Determine the [X, Y] coordinate at the center of the cell enclosing the given text.  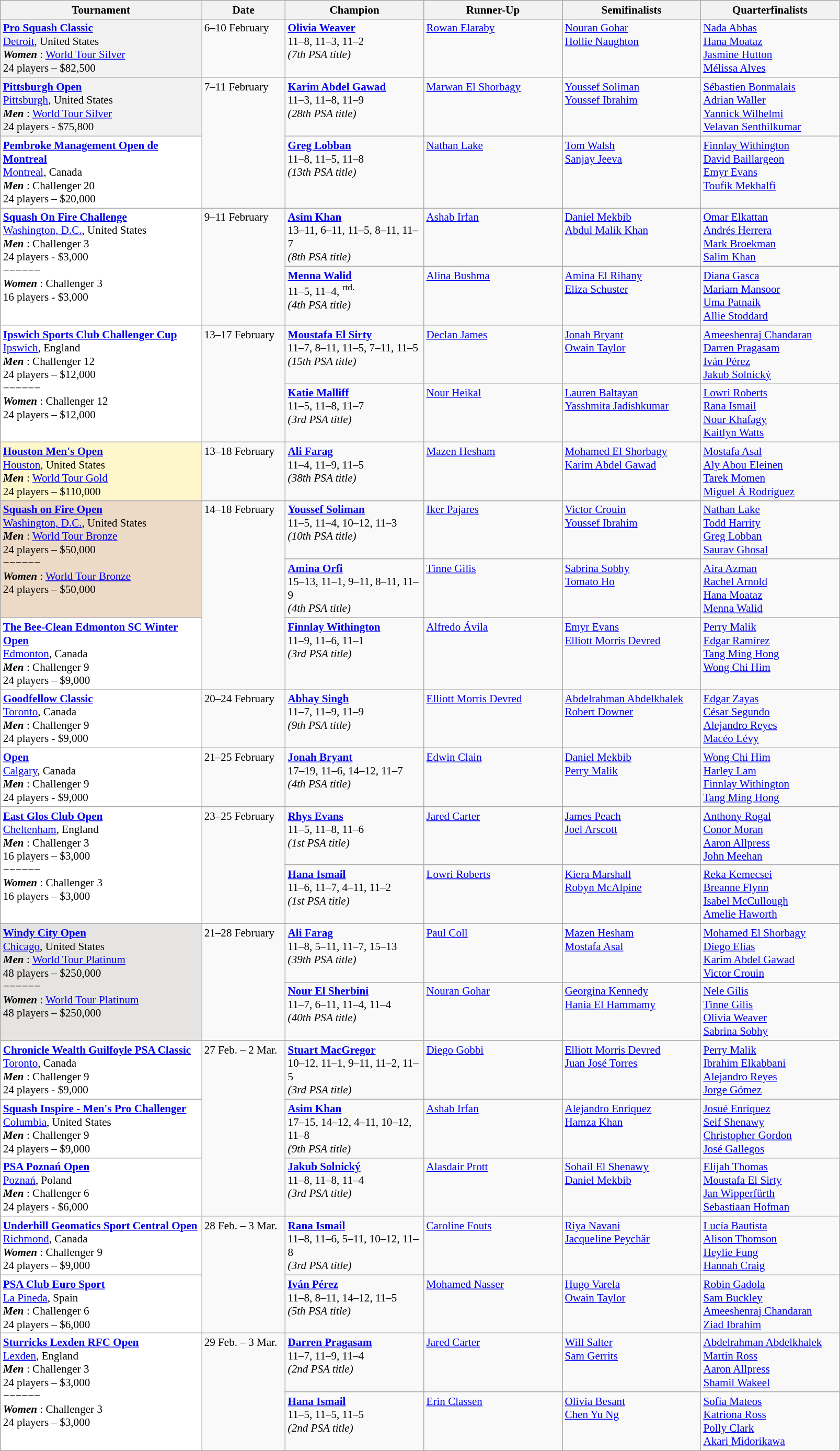
Edwin Clain [493, 778]
East Glos Club Open Cheltenham, England Men : Challenger 316 players – $3,000−−−−−− Women : Challenger 316 players – $3,000 [101, 865]
Youssef Soliman Youssef Ibrahim [631, 107]
Erin Classen [493, 1421]
Wong Chi Him Harley Lam Finnlay Withington Tang Ming Hong [769, 778]
Mohamed Nasser [493, 1304]
Amina El Rihany Eliza Schuster [631, 296]
Lauren Baltayan Yasshmita Jadishkumar [631, 413]
Sturricks Lexden RFC Open Lexden, England Men : Challenger 324 players – $3,000−−−−−− Women : Challenger 324 players – $3,000 [101, 1392]
Menna Walid11–5, 11–4, rtd.(4th PSA title) [354, 296]
Alina Bushma [493, 296]
Declan James [493, 354]
Caroline Fouts [493, 1246]
Alfredo Ávila [493, 654]
Sohail El Shenawy Daniel Mekbib [631, 1187]
13–17 February [244, 383]
Elliott Morris Devred [493, 719]
Champion [354, 9]
Moustafa El Sirty11–7, 8–11, 11–5, 7–11, 11–5(15th PSA title) [354, 354]
Aira Azman Rachel Arnold Hana Moataz Menna Walid [769, 588]
Josué Enríquez Seif Shenawy Christopher Gordon José Gallegos [769, 1128]
Mohamed El Shorbagy Diego Elías Karim Abdel Gawad Victor Crouin [769, 953]
Georgina Kennedy Hania El Hammamy [631, 1011]
Lowri Roberts [493, 894]
Sabrina Sobhy Tomato Ho [631, 588]
Anthony Rogal Conor Moran Aaron Allpress John Meehan [769, 836]
Tinne Gilis [493, 588]
Abdelrahman Abdelkhalek Robert Downer [631, 719]
Perry Malik Edgar Ramírez Tang Ming Hong Wong Chi Him [769, 654]
23–25 February [244, 865]
Tournament [101, 9]
7–11 February [244, 142]
Reka Kemecsei Breanne Flynn Isabel McCullough Amelie Haworth [769, 894]
Abdelrahman Abdelkhalek Martin Ross Aaron Allpress Shamil Wakeel [769, 1363]
Houston Men's Open Houston, United States Men : World Tour Gold24 players – $110,000 [101, 471]
Olivia Weaver11–8, 11–3, 11–2(7th PSA title) [354, 48]
Olivia Besant Chen Yu Ng [631, 1421]
Marwan El Shorbagy [493, 107]
Iván Pérez11–8, 8–11, 14–12, 11–5(5th PSA title) [354, 1304]
Katie Malliff11–5, 11–8, 11–7(3rd PSA title) [354, 413]
Hana Ismail11–6, 11–7, 4–11, 11–2(1st PSA title) [354, 894]
Semifinalists [631, 9]
Nathan Lake [493, 172]
Jonah Bryant Owain Taylor [631, 354]
James Peach Joel Arscott [631, 836]
Youssef Soliman11–5, 11–4, 10–12, 11–3(10th PSA title) [354, 530]
Ipswich Sports Club Challenger Cup Ipswich, England Men : Challenger 1224 players – $12,000−−−−−− Women : Challenger 1224 players – $12,000 [101, 383]
21–25 February [244, 778]
Elijah Thomas Moustafa El Sirty Jan Wipperfürth Sebastiaan Hofman [769, 1187]
Asim Khan13–11, 6–11, 11–5, 8–11, 11–7(8th PSA title) [354, 237]
Perry Malik Ibrahim Elkabbani Alejandro Reyes Jorge Gómez [769, 1070]
Lucía Bautista Alison Thomson Heylie Fung Hannah Craig [769, 1246]
20–24 February [244, 719]
Rowan Elaraby [493, 48]
Open Calgary, Canada Men : Challenger 924 players - $9,000 [101, 778]
29 Feb. – 3 Mar. [244, 1392]
Darren Pragasam11–7, 11–9, 11–4(2nd PSA title) [354, 1363]
Nouran Gohar [493, 1011]
Karim Abdel Gawad11–3, 11–8, 11–9(28th PSA title) [354, 107]
Finnlay Withington11–9, 11–6, 11–1(3rd PSA title) [354, 654]
Asim Khan17–15, 14–12, 4–11, 10–12, 11–8(9th PSA title) [354, 1128]
Amina Orfi15–13, 11–1, 9–11, 8–11, 11–9(4th PSA title) [354, 588]
Tom Walsh Sanjay Jeeva [631, 172]
Ali Farag11–8, 5–11, 11–7, 15–13(39th PSA title) [354, 953]
Mohamed El Shorbagy Karim Abdel Gawad [631, 471]
Rhys Evans11–5, 11–8, 11–6(1st PSA title) [354, 836]
Pro Squash Classic Detroit, United States Women : World Tour Silver24 players – $82,500 [101, 48]
Mostafa Asal Aly Abou Eleinen Tarek Momen Miguel Á Rodríguez [769, 471]
Ali Farag11–4, 11–9, 11–5(38th PSA title) [354, 471]
Edgar Zayas César Segundo Alejandro Reyes Macéo Lévy [769, 719]
Diego Gobbi [493, 1070]
Abhay Singh11–7, 11–9, 11–9(9th PSA title) [354, 719]
13–18 February [244, 471]
14–18 February [244, 595]
Jakub Solnický11–8, 11–8, 11–4(3rd PSA title) [354, 1187]
Runner-Up [493, 9]
Diana Gasca Mariam Mansoor Uma Patnaik Allie Stoddard [769, 296]
Nour El Sherbini11–7, 6–11, 11–4, 11–4(40th PSA title) [354, 1011]
Quarterfinalists [769, 9]
Pittsburgh Open Pittsburgh, United States Men : World Tour Silver24 players - $75,800 [101, 107]
Goodfellow Classic Toronto, Canada Men : Challenger 924 players - $9,000 [101, 719]
Riya Navani Jacqueline Peychär [631, 1246]
Ameeshenraj Chandaran Darren Pragasam Iván Pérez Jakub Solnický [769, 354]
PSA Club Euro Sport La Pineda, Spain Men : Challenger 624 players – $6,000 [101, 1304]
Emyr Evans Elliott Morris Devred [631, 654]
Jonah Bryant17–19, 11–6, 14–12, 11–7(4th PSA title) [354, 778]
Paul Coll [493, 953]
Chronicle Wealth Guilfoyle PSA Classic Toronto, Canada Men : Challenger 924 players - $9,000 [101, 1070]
The Bee-Clean Edmonton SC Winter Open Edmonton, Canada Men : Challenger 924 players – $9,000 [101, 654]
PSA Poznań Open Poznań, Poland Men : Challenger 624 players - $6,000 [101, 1187]
27 Feb. – 2 Mar. [244, 1128]
Mazen Hesham Mostafa Asal [631, 953]
Finnlay Withington David Baillargeon Emyr Evans Toufik Mekhalfi [769, 172]
Elliott Morris Devred Juan José Torres [631, 1070]
Nouran Gohar Hollie Naughton [631, 48]
Squash on Fire Open Washington, D.C., United States Men : World Tour Bronze24 players – $50,000−−−−−− Women : World Tour Bronze24 players – $50,000 [101, 559]
Hana Ismail11–5, 11–5, 11–5(2nd PSA title) [354, 1421]
Nele Gilis Tinne Gilis Olivia Weaver Sabrina Sobhy [769, 1011]
Nour Heikal [493, 413]
Alasdair Prott [493, 1187]
Daniel Mekbib Abdul Malik Khan [631, 237]
Nathan Lake Todd Harrity Greg Lobban Saurav Ghosal [769, 530]
Sofía Mateos Katriona Ross Polly Clark Akari Midorikawa [769, 1421]
28 Feb. – 3 Mar. [244, 1275]
Sébastien Bonmalais Adrian Waller Yannick Wilhelmi Velavan Senthilkumar [769, 107]
Will Salter Sam Gerrits [631, 1363]
Underhill Geomatics Sport Central Open Richmond, Canada Women : Challenger 924 players – $9,000 [101, 1246]
Kiera Marshall Robyn McAlpine [631, 894]
Hugo Varela Owain Taylor [631, 1304]
Nada Abbas Hana Moataz Jasmine Hutton Mélissa Alves [769, 48]
Omar Elkattan Andrés Herrera Mark Broekman Salim Khan [769, 237]
Date [244, 9]
Mazen Hesham [493, 471]
9–11 February [244, 267]
Iker Pajares [493, 530]
Lowri Roberts Rana Ismail Nour Khafagy Kaitlyn Watts [769, 413]
Squash Inspire - Men's Pro Challenger Columbia, United States Men : Challenger 924 players – $9,000 [101, 1128]
21–28 February [244, 982]
Daniel Mekbib Perry Malik [631, 778]
Greg Lobban11–8, 11–5, 11–8(13th PSA title) [354, 172]
Squash On Fire Challenge Washington, D.C., United States Men : Challenger 324 players - $3,000−−−−−− Women : Challenger 316 players - $3,000 [101, 267]
Rana Ismail11–8, 11–6, 5–11, 10–12, 11–8(3rd PSA title) [354, 1246]
Victor Crouin Youssef Ibrahim [631, 530]
Windy City Open Chicago, United States Men : World Tour Platinum48 players – $250,000−−−−−− Women : World Tour Platinum48 players – $250,000 [101, 982]
Pembroke Management Open de Montreal Montreal, Canada Men : Challenger 2024 players – $20,000 [101, 172]
Alejandro Enríquez Hamza Khan [631, 1128]
Robin Gadola Sam Buckley Ameeshenraj Chandaran Ziad Ibrahim [769, 1304]
6–10 February [244, 48]
Stuart MacGregor10–12, 11–1, 9–11, 11–2, 11–5(3rd PSA title) [354, 1070]
